Pinpoint the cell where the given text exists, returning its (X, Y) midpoint coordinate. 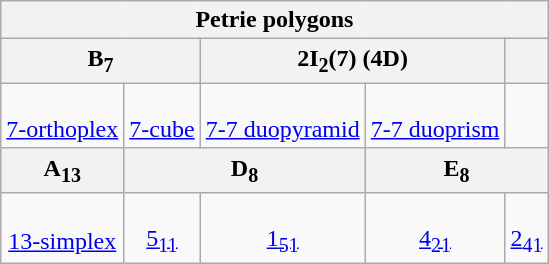
13-simplex (62, 228)
2I2(7) (4D) (352, 61)
511 (162, 228)
Petrie polygons (274, 20)
7-7 duoprism (435, 116)
B7 (100, 61)
7-cube (162, 116)
D8 (244, 170)
151 (282, 228)
7-orthoplex (62, 116)
7-7 duopyramid (282, 116)
A13 (62, 170)
421 (435, 228)
241 (526, 228)
E8 (456, 170)
